Return the [X, Y] coordinate for the center point of the cell that contains the specified text.  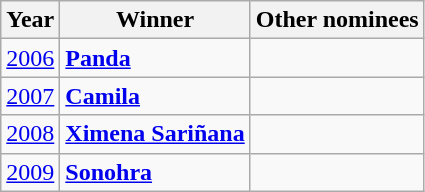
Winner [155, 20]
Sonohra [155, 172]
Camila [155, 96]
2006 [30, 58]
2008 [30, 134]
Panda [155, 58]
2009 [30, 172]
2007 [30, 96]
Year [30, 20]
Other nominees [337, 20]
Ximena Sariñana [155, 134]
